Determine the [x, y] coordinate at the center of the cell enclosing the given text.  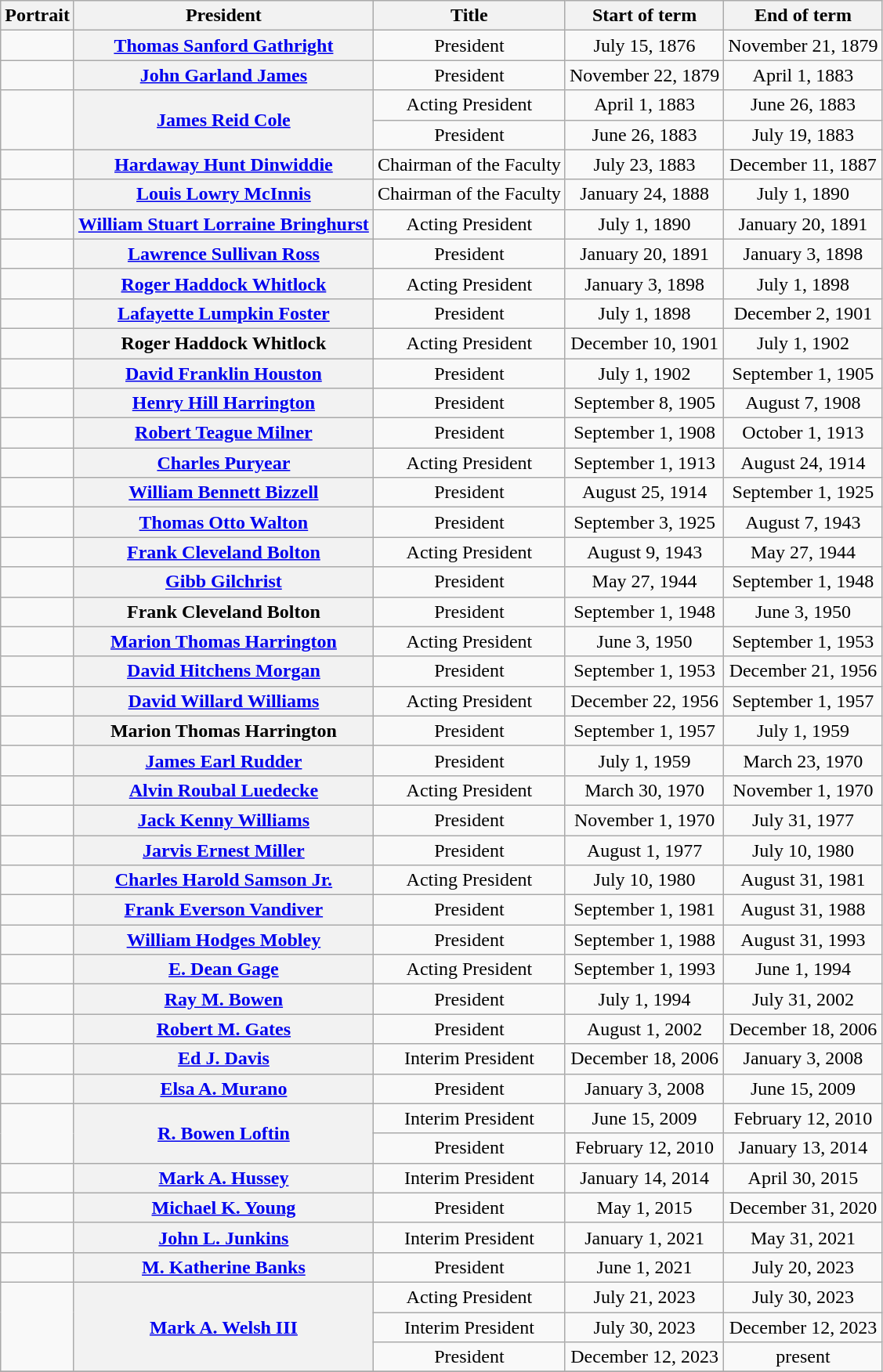
Charles Harold Samson Jr. [223, 880]
R. Bowen Loftin [223, 1133]
Title [469, 16]
September 3, 1925 [644, 522]
March 30, 1970 [644, 790]
January 1, 2021 [644, 1237]
September 1, 1908 [644, 433]
David Willard Williams [223, 701]
December 21, 1956 [803, 671]
August 9, 1943 [644, 552]
Lawrence Sullivan Ross [223, 254]
Mark A. Welsh III [223, 1327]
Robert M. Gates [223, 1029]
Ed J. Davis [223, 1059]
August 7, 1908 [803, 403]
May 31, 2021 [803, 1237]
End of term [803, 16]
September 8, 1905 [644, 403]
August 1, 1977 [644, 850]
April 30, 2015 [803, 1178]
Elsa A. Murano [223, 1089]
January 13, 2014 [803, 1148]
August 25, 1914 [644, 493]
September 1, 1981 [644, 910]
January 14, 2014 [644, 1178]
Louis Lowry McInnis [223, 194]
Jarvis Ernest Miller [223, 850]
March 23, 1970 [803, 760]
John L. Junkins [223, 1237]
July 23, 1883 [644, 164]
William Stuart Lorraine Bringhurst [223, 224]
June 1, 2021 [644, 1267]
David Hitchens Morgan [223, 671]
August 31, 1993 [803, 940]
December 10, 1901 [644, 343]
May 1, 2015 [644, 1208]
November 22, 1879 [644, 75]
James Reid Cole [223, 120]
present [803, 1357]
Thomas Otto Walton [223, 522]
William Hodges Mobley [223, 940]
James Earl Rudder [223, 760]
January 24, 1888 [644, 194]
September 1, 1988 [644, 940]
Lafayette Lumpkin Foster [223, 313]
August 31, 1988 [803, 910]
Mark A. Hussey [223, 1178]
December 22, 1956 [644, 701]
Henry Hill Harrington [223, 403]
Michael K. Young [223, 1208]
September 1, 1993 [644, 969]
September 1, 1925 [803, 493]
December 2, 1901 [803, 313]
September 1, 1913 [644, 463]
July 1, 1994 [644, 999]
John Garland James [223, 75]
Alvin Roubal Luedecke [223, 790]
August 31, 1981 [803, 880]
E. Dean Gage [223, 969]
Robert Teague Milner [223, 433]
August 24, 1914 [803, 463]
David Franklin Houston [223, 374]
Ray M. Bowen [223, 999]
July 19, 1883 [803, 135]
December 11, 1887 [803, 164]
July 31, 2002 [803, 999]
July 31, 1977 [803, 820]
Jack Kenny Williams [223, 820]
William Bennett Bizzell [223, 493]
June 1, 1994 [803, 969]
Start of term [644, 16]
July 21, 2023 [644, 1297]
December 31, 2020 [803, 1208]
July 20, 2023 [803, 1267]
August 7, 1943 [803, 522]
Frank Everson Vandiver [223, 910]
August 1, 2002 [644, 1029]
October 1, 1913 [803, 433]
M. Katherine Banks [223, 1267]
Thomas Sanford Gathright [223, 45]
Gibb Gilchrist [223, 582]
September 1, 1905 [803, 374]
November 21, 1879 [803, 45]
July 15, 1876 [644, 45]
Hardaway Hunt Dinwiddie [223, 164]
Portrait [38, 16]
Charles Puryear [223, 463]
